Return the (X, Y) coordinate for the center point of the cell that contains the specified text.  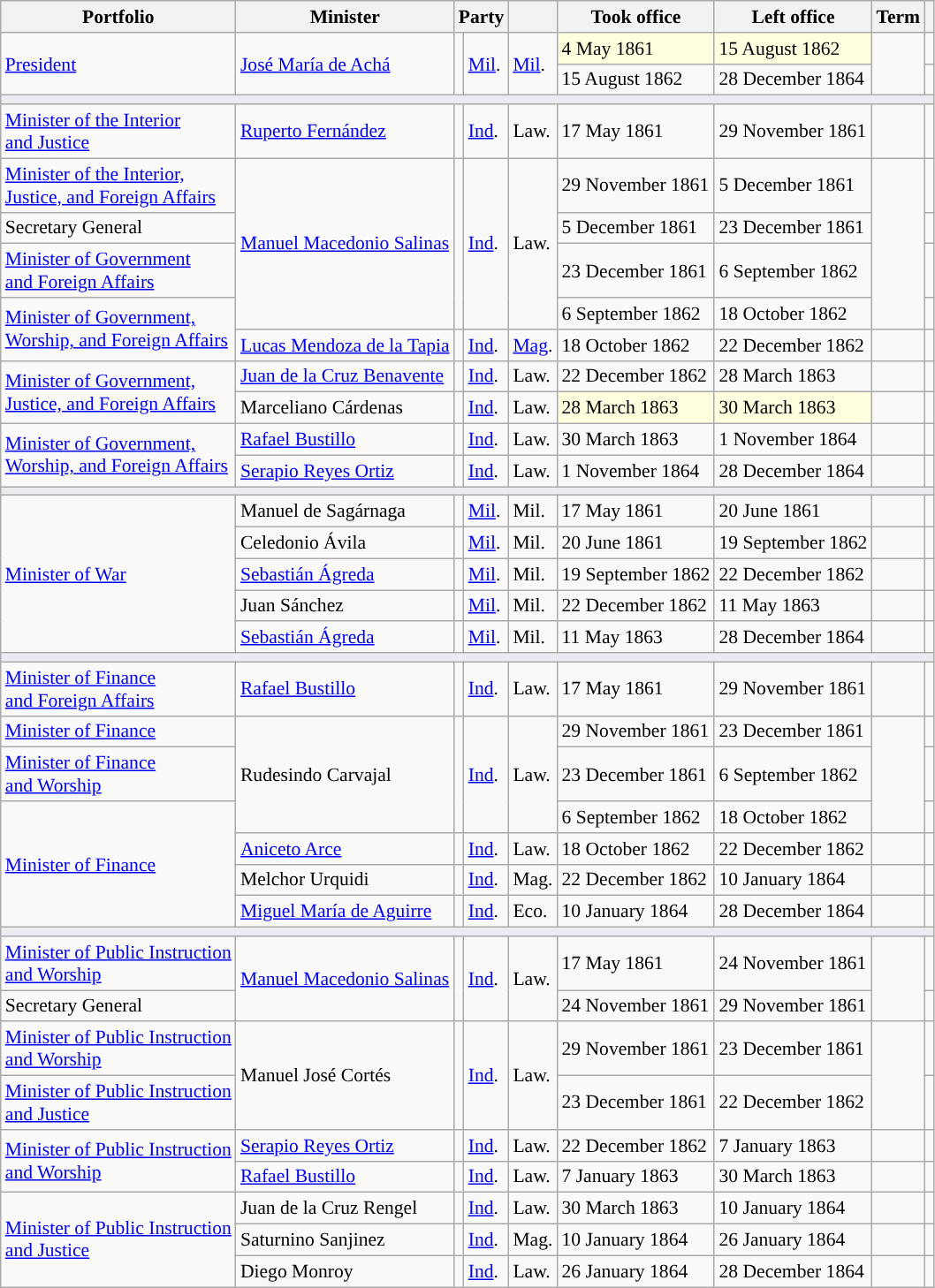
Minister of the Interiorand Justice (118, 131)
Miguel María de Aguirre (345, 912)
Diego Monroy (345, 1271)
Minister of War (118, 574)
Portfolio (118, 17)
Left office (793, 17)
Rudesindo Carvajal (345, 774)
Saturnino Sanjinez (345, 1240)
4 May 1861 (635, 49)
Minister (345, 17)
Lucas Mendoza de la Tapia (345, 345)
Term (898, 17)
Minister of Financeand Foreign Affairs (118, 689)
Minister of Governmentand Foreign Affairs (118, 270)
President (118, 64)
Juan de la Cruz Rengel (345, 1208)
Eco. (532, 912)
José María de Achá (345, 64)
Aniceto Arce (345, 849)
Juan de la Cruz Benavente (345, 376)
Manuel José Cortés (345, 1076)
Melchor Urquidi (345, 880)
Manuel de Sagárnaga (345, 511)
Minister of Government,Justice, and Foreign Affairs (118, 392)
Minister of Financeand Worship (118, 774)
Party (482, 17)
Ruperto Fernández (345, 131)
Minister of the Interior,Justice, and Foreign Affairs (118, 186)
Celedonio Ávila (345, 543)
Juan Sánchez (345, 606)
Took office (635, 17)
Marceliano Cárdenas (345, 408)
